Pinpoint the cell where the given text exists, returning its (x, y) midpoint coordinate. 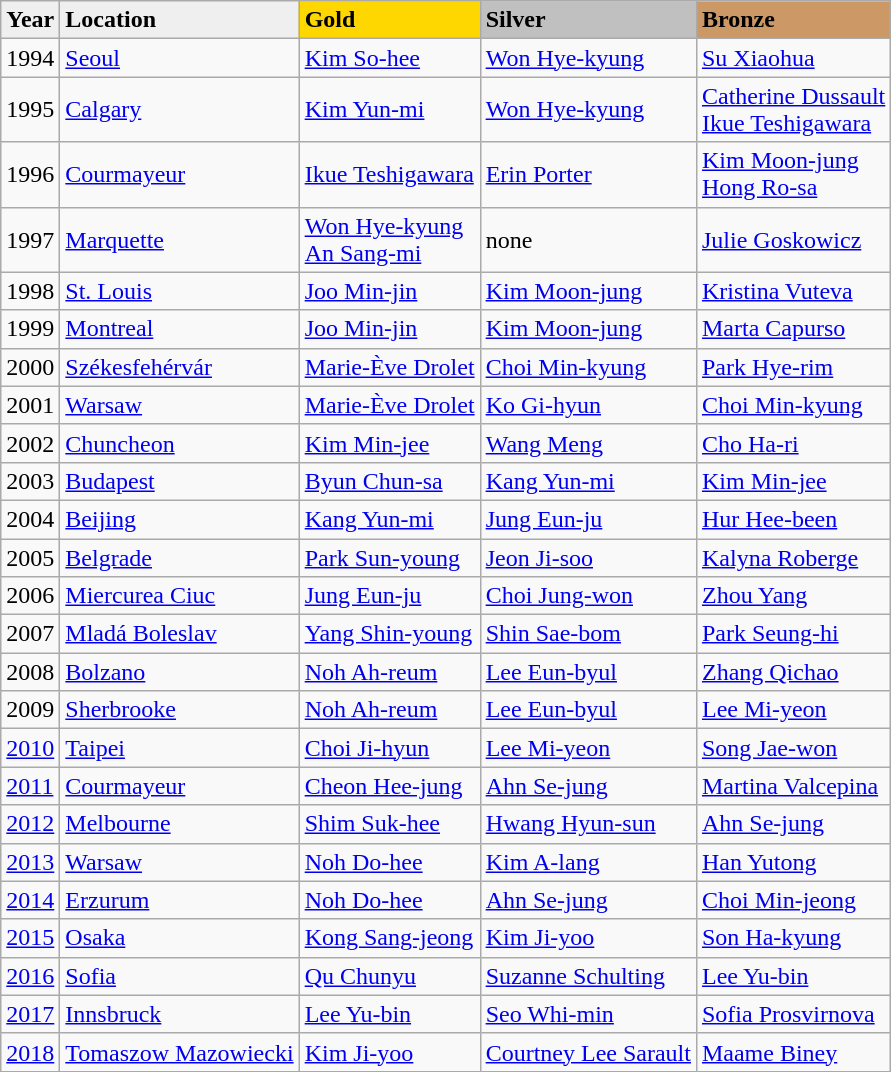
1997 (30, 240)
Innsbruck (180, 1014)
Year (30, 20)
Ikue Teshigawara (390, 174)
Park Seung-hi (793, 634)
Son Ha-kyung (793, 938)
Erzurum (180, 900)
Park Sun-young (390, 557)
Choi Jung-won (588, 596)
Kalyna Roberge (793, 557)
2016 (30, 976)
Belgrade (180, 557)
2003 (30, 481)
Ko Gi-hyun (588, 405)
Calgary (180, 110)
Qu Chunyu (390, 976)
Kim Yun-mi (390, 110)
Kong Sang-jeong (390, 938)
Sofia (180, 976)
Erin Porter (588, 174)
Han Yutong (793, 862)
2014 (30, 900)
Bronze (793, 20)
Shim Suk-hee (390, 824)
Gold (390, 20)
Hwang Hyun-sun (588, 824)
Montreal (180, 329)
Silver (588, 20)
1999 (30, 329)
Courtney Lee Sarault (588, 1052)
2007 (30, 634)
2012 (30, 824)
2011 (30, 786)
Jeon Ji-soo (588, 557)
Shin Sae-bom (588, 634)
Marquette (180, 240)
Székesfehérvár (180, 367)
Park Hye-rim (793, 367)
2010 (30, 748)
Zhang Qichao (793, 672)
Martina Valcepina (793, 786)
Location (180, 20)
2006 (30, 596)
Kristina Vuteva (793, 291)
Bolzano (180, 672)
Sherbrooke (180, 710)
Budapest (180, 481)
Zhou Yang (793, 596)
2002 (30, 443)
Beijing (180, 519)
Mladá Boleslav (180, 634)
1995 (30, 110)
2017 (30, 1014)
Cho Ha-ri (793, 443)
Julie Goskowicz (793, 240)
Seo Whi-min (588, 1014)
St. Louis (180, 291)
Tomaszow Mazowiecki (180, 1052)
Sofia Prosvirnova (793, 1014)
1996 (30, 174)
Kim So-hee (390, 58)
Hur Hee-been (793, 519)
1994 (30, 58)
Seoul (180, 58)
Osaka (180, 938)
Byun Chun-sa (390, 481)
Kim Moon-jung Hong Ro-sa (793, 174)
Suzanne Schulting (588, 976)
Melbourne (180, 824)
1998 (30, 291)
2018 (30, 1052)
Cheon Hee-jung (390, 786)
Choi Min-jeong (793, 900)
Catherine Dussault Ikue Teshigawara (793, 110)
Maame Biney (793, 1052)
2000 (30, 367)
Won Hye-kyung An Sang-mi (390, 240)
Chuncheon (180, 443)
Wang Meng (588, 443)
2004 (30, 519)
2008 (30, 672)
Taipei (180, 748)
Song Jae-won (793, 748)
Marta Capurso (793, 329)
2015 (30, 938)
Choi Ji-hyun (390, 748)
2013 (30, 862)
Miercurea Ciuc (180, 596)
none (588, 240)
2001 (30, 405)
Su Xiaohua (793, 58)
2009 (30, 710)
Yang Shin-young (390, 634)
Kim A-lang (588, 862)
2005 (30, 557)
